Pinpoint the cell where the given text exists, returning its [X, Y] midpoint coordinate. 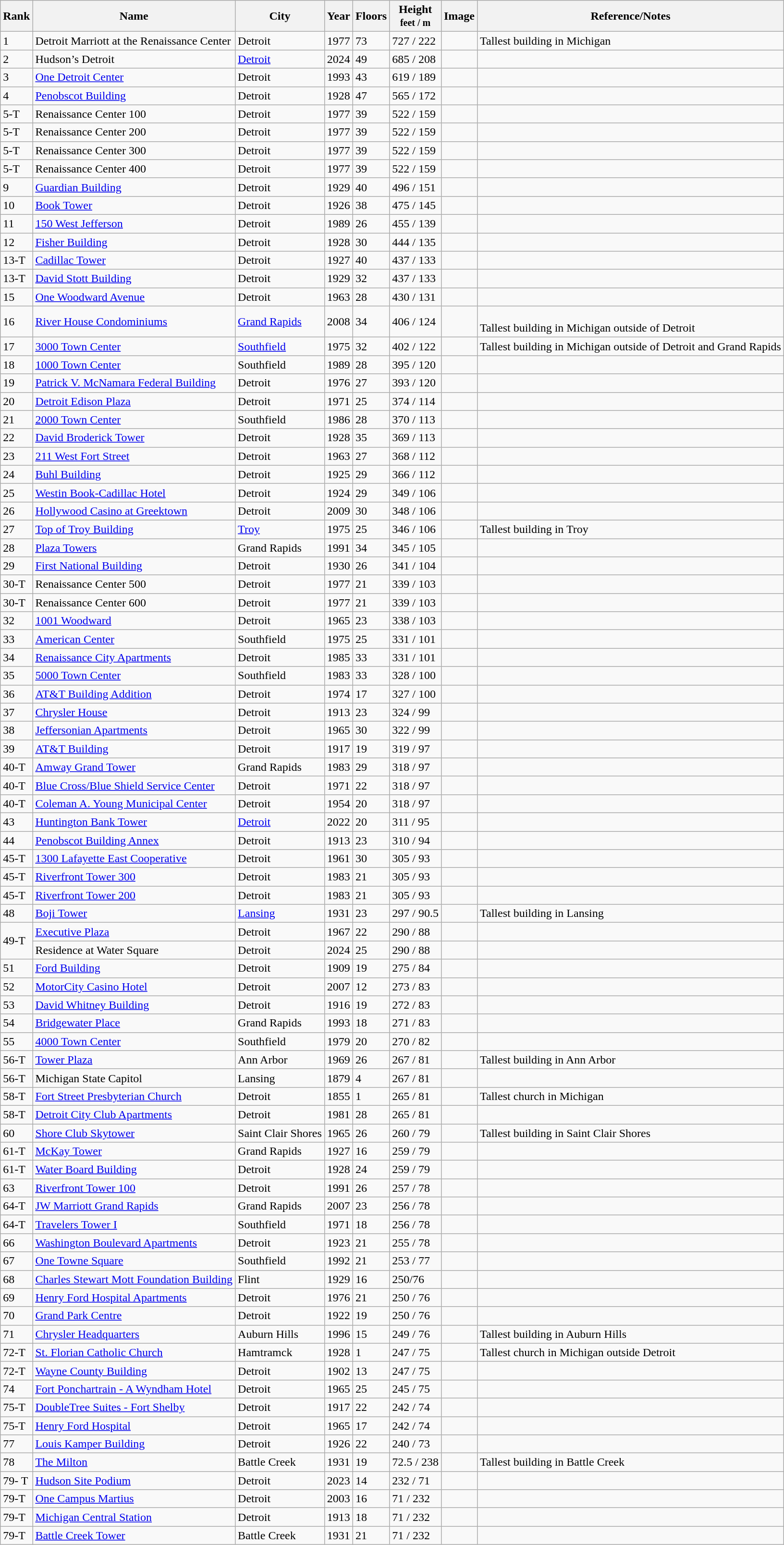
406 / 124 [416, 322]
McKay Tower [134, 1151]
250/76 [416, 1279]
66 [16, 1243]
Bridgewater Place [134, 1023]
Executive Plaza [134, 932]
Tallest building in Michigan [631, 41]
First National Building [134, 566]
Patrick V. McNamara Federal Building [134, 383]
Henry Ford Hospital [134, 1426]
1996 [338, 1334]
68 [16, 1279]
Jeffersonian Apartments [134, 730]
Riverfront Tower 100 [134, 1188]
1000 Town Center [134, 365]
Tallest building in Auburn Hills [631, 1334]
Battle Creek Tower [134, 1535]
Boji Tower [134, 914]
52 [16, 987]
619 / 189 [416, 77]
1001 Woodward [134, 621]
1981 [338, 1114]
Hamtramck [280, 1352]
DoubleTree Suites - Fort Shelby [134, 1407]
260 / 79 [416, 1133]
1300 Lafayette East Cooperative [134, 859]
249 / 76 [416, 1334]
Michigan State Capitol [134, 1078]
74 [16, 1389]
77 [16, 1444]
Troy [280, 529]
Amway Grand Tower [134, 767]
322 / 99 [416, 730]
St. Florian Catholic Church [134, 1352]
348 / 106 [416, 511]
Westin Book-Cadillac Hotel [134, 493]
Riverfront Tower 200 [134, 895]
310 / 94 [416, 840]
1855 [338, 1096]
Residence at Water Square [134, 950]
Name [134, 16]
Michigan Central Station [134, 1517]
393 / 120 [416, 383]
David Stott Building [134, 279]
455 / 139 [416, 223]
Renaissance Center 500 [134, 584]
River House Condominiums [134, 322]
1954 [338, 803]
14 [371, 1481]
Plaza Towers [134, 547]
Grand Park Centre [134, 1316]
44 [16, 840]
Chrysler Headquarters [134, 1334]
345 / 105 [416, 547]
Ann Arbor [280, 1060]
1916 [338, 1005]
63 [16, 1188]
Louis Kamper Building [134, 1444]
2 [16, 59]
1969 [338, 1060]
297 / 90.5 [416, 914]
1979 [338, 1041]
Cadillac Tower [134, 260]
Saint Clair Shores [280, 1133]
City [280, 16]
272 / 83 [416, 1005]
Guardian Building [134, 187]
Detroit Marriott at the Renaissance Center [134, 41]
Reference/Notes [631, 16]
Penobscot Building Annex [134, 840]
Image [459, 16]
MotorCity Casino Hotel [134, 987]
319 / 97 [416, 749]
55 [16, 1041]
349 / 106 [416, 493]
1925 [338, 474]
Riverfront Tower 300 [134, 877]
Detroit City Club Apartments [134, 1114]
60 [16, 1133]
JW Marriott Grand Rapids [134, 1206]
49-T [16, 941]
Fort Ponchartrain - A Wyndham Hotel [134, 1389]
270 / 82 [416, 1041]
211 West Fort Street [134, 456]
366 / 112 [416, 474]
69 [16, 1298]
David Whitney Building [134, 1005]
10 [16, 205]
Fisher Building [134, 242]
67 [16, 1261]
341 / 104 [416, 566]
685 / 208 [416, 59]
1922 [338, 1316]
Washington Boulevard Apartments [134, 1243]
565 / 172 [416, 96]
2023 [338, 1481]
36 [16, 694]
47 [371, 96]
51 [16, 968]
Tallest building in Michigan outside of Detroit [631, 322]
Tallest building in Battle Creek [631, 1462]
245 / 75 [416, 1389]
311 / 95 [416, 822]
368 / 112 [416, 456]
73 [371, 41]
395 / 120 [416, 365]
Ford Building [134, 968]
369 / 113 [416, 438]
AT&T Building [134, 749]
49 [371, 59]
1992 [338, 1261]
One Towne Square [134, 1261]
54 [16, 1023]
Tallest building in Michigan outside of Detroit and Grand Rapids [631, 346]
232 / 71 [416, 1481]
The Milton [134, 1462]
11 [16, 223]
444 / 135 [416, 242]
Tower Plaza [134, 1060]
1974 [338, 694]
Coleman A. Young Municipal Center [134, 803]
275 / 84 [416, 968]
Rank [16, 16]
3000 Town Center [134, 346]
One Campus Martius [134, 1499]
9 [16, 187]
2009 [338, 511]
150 West Jefferson [134, 223]
70 [16, 1316]
3 [16, 77]
1902 [338, 1371]
Tallest church in Michigan [631, 1096]
496 / 151 [416, 187]
Year [338, 16]
48 [16, 914]
Tallest building in Ann Arbor [631, 1060]
1961 [338, 859]
727 / 222 [416, 41]
346 / 106 [416, 529]
Heightfeet / m [416, 16]
Book Tower [134, 205]
Hudson’s Detroit [134, 59]
71 [16, 1334]
Tallest building in Lansing [631, 914]
Renaissance Center 200 [134, 132]
370 / 113 [416, 420]
328 / 100 [416, 676]
1985 [338, 657]
Tallest building in Saint Clair Shores [631, 1133]
American Center [134, 639]
1879 [338, 1078]
Henry Ford Hospital Apartments [134, 1298]
1923 [338, 1243]
Flint [280, 1279]
255 / 78 [416, 1243]
1924 [338, 493]
475 / 145 [416, 205]
Tallest church in Michigan outside Detroit [631, 1352]
Renaissance Center 100 [134, 114]
5000 Town Center [134, 676]
240 / 73 [416, 1444]
AT&T Building Addition [134, 694]
Chrysler House [134, 712]
Auburn Hills [280, 1334]
Water Board Building [134, 1170]
53 [16, 1005]
Renaissance Center 600 [134, 603]
Renaissance Center 400 [134, 169]
273 / 83 [416, 987]
Tallest building in Troy [631, 529]
79- T [16, 1481]
Hudson Site Podium [134, 1481]
324 / 99 [416, 712]
Renaissance Center 300 [134, 150]
Wayne County Building [134, 1371]
4000 Town Center [134, 1041]
338 / 103 [416, 621]
72.5 / 238 [416, 1462]
374 / 114 [416, 401]
Huntington Bank Tower [134, 822]
One Detroit Center [134, 77]
1986 [338, 420]
402 / 122 [416, 346]
Top of Troy Building [134, 529]
Penobscot Building [134, 96]
13 [371, 1371]
327 / 100 [416, 694]
Blue Cross/Blue Shield Service Center [134, 785]
David Broderick Tower [134, 438]
1930 [338, 566]
78 [16, 1462]
2022 [338, 822]
Buhl Building [134, 474]
430 / 131 [416, 297]
2003 [338, 1499]
2000 Town Center [134, 420]
Hollywood Casino at Greektown [134, 511]
271 / 83 [416, 1023]
257 / 78 [416, 1188]
Floors [371, 16]
Travelers Tower I [134, 1224]
Charles Stewart Mott Foundation Building [134, 1279]
One Woodward Avenue [134, 297]
Renaissance City Apartments [134, 657]
1909 [338, 968]
253 / 77 [416, 1261]
1967 [338, 932]
Shore Club Skytower [134, 1133]
Detroit Edison Plaza [134, 401]
37 [16, 712]
Fort Street Presbyterian Church [134, 1096]
2008 [338, 322]
